Provide the (x, y) coordinate of the cell's center where the given text is located.  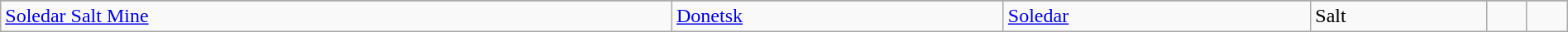
Donetsk (837, 16)
Salt (1399, 16)
Soledar (1156, 16)
Soledar Salt Mine (337, 16)
